For the text-containing cell, return its midpoint in [x, y] coordinate format. 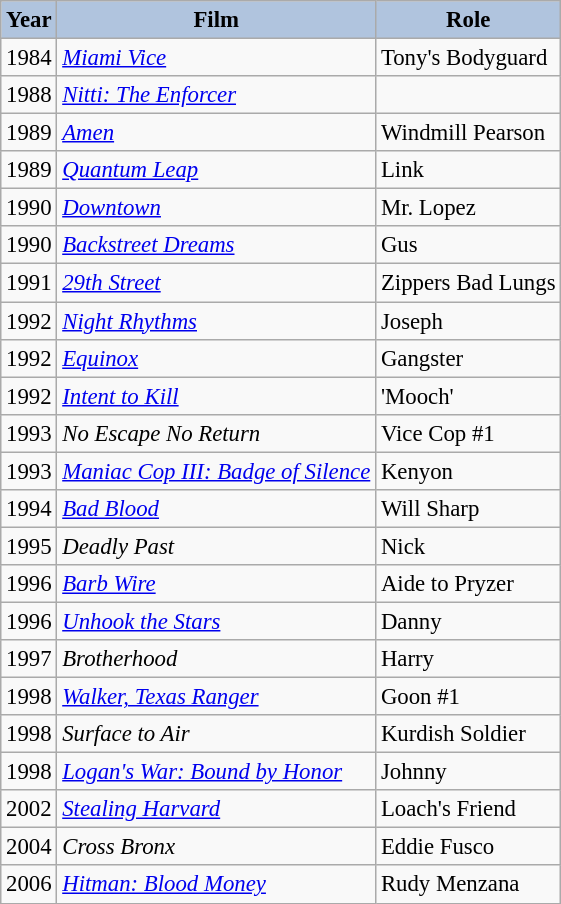
Intent to Kill [216, 396]
1997 [29, 659]
Equinox [216, 358]
Windmill Pearson [468, 133]
Tony's Bodyguard [468, 58]
Bad Blood [216, 509]
Year [29, 20]
Goon #1 [468, 697]
'Mooch' [468, 396]
Rudy Menzana [468, 885]
Downtown [216, 208]
Role [468, 20]
Walker, Texas Ranger [216, 697]
Maniac Cop III: Badge of Silence [216, 471]
Miami Vice [216, 58]
Amen [216, 133]
Link [468, 170]
1994 [29, 509]
No Escape No Return [216, 433]
29th Street [216, 283]
2004 [29, 847]
Kenyon [468, 471]
Loach's Friend [468, 809]
Mr. Lopez [468, 208]
Cross Bronx [216, 847]
Deadly Past [216, 546]
Quantum Leap [216, 170]
Hitman: Blood Money [216, 885]
Zippers Bad Lungs [468, 283]
Aide to Pryzer [468, 584]
Gus [468, 245]
Barb Wire [216, 584]
1984 [29, 58]
Gangster [468, 358]
1991 [29, 283]
Night Rhythms [216, 321]
Johnny [468, 772]
Stealing Harvard [216, 809]
Will Sharp [468, 509]
Danny [468, 621]
Joseph [468, 321]
Nitti: The Enforcer [216, 95]
Unhook the Stars [216, 621]
Kurdish Soldier [468, 734]
Eddie Fusco [468, 847]
Harry [468, 659]
1995 [29, 546]
Vice Cop #1 [468, 433]
1988 [29, 95]
Logan's War: Bound by Honor [216, 772]
Backstreet Dreams [216, 245]
2002 [29, 809]
Nick [468, 546]
Brotherhood [216, 659]
Surface to Air [216, 734]
2006 [29, 885]
Film [216, 20]
